Locate the cell with the specified text and output its [X, Y] center coordinate. 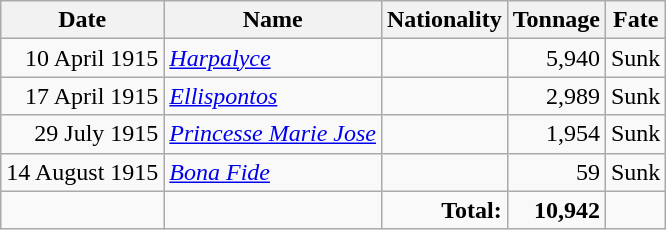
59 [556, 172]
10,942 [556, 210]
17 April 1915 [82, 96]
Princesse Marie Jose [273, 134]
2,989 [556, 96]
14 August 1915 [82, 172]
Date [82, 20]
Tonnage [556, 20]
5,940 [556, 58]
1,954 [556, 134]
29 July 1915 [82, 134]
Nationality [444, 20]
Harpalyce [273, 58]
Ellispontos [273, 96]
Fate [635, 20]
Bona Fide [273, 172]
Total: [444, 210]
10 April 1915 [82, 58]
Name [273, 20]
